Output the [X, Y] coordinate of the center of the cell containing the given text.  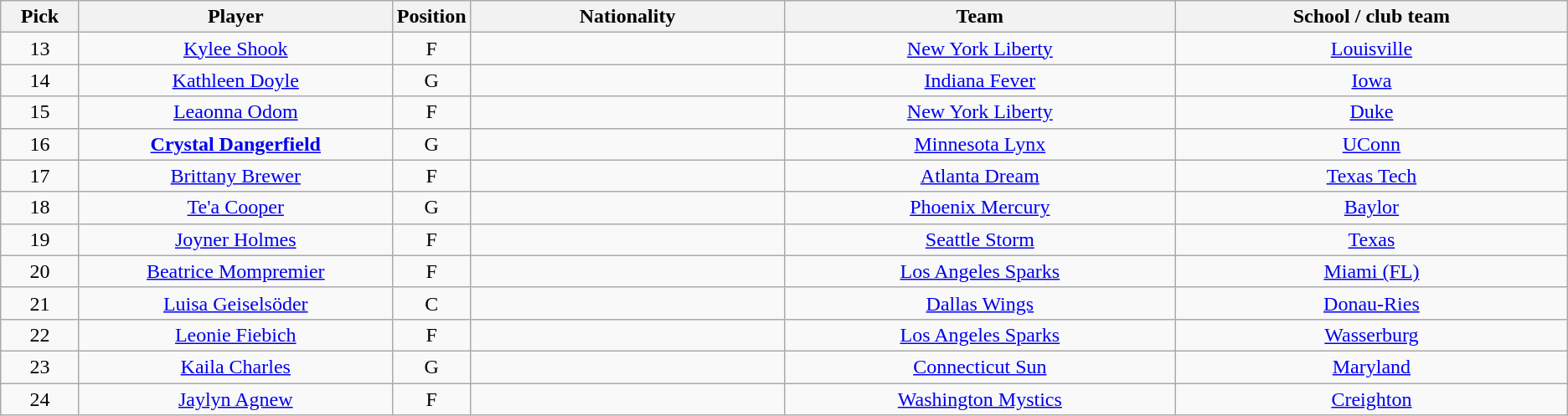
Nationality [627, 17]
Crystal Dangerfield [235, 144]
Beatrice Mompremier [235, 271]
Wasserburg [1372, 335]
Pick [40, 17]
Kaila Charles [235, 367]
21 [40, 303]
Miami (FL) [1372, 271]
16 [40, 144]
Te'a Cooper [235, 208]
Dallas Wings [980, 303]
School / club team [1372, 17]
Brittany Brewer [235, 176]
Team [980, 17]
24 [40, 399]
UConn [1372, 144]
Maryland [1372, 367]
22 [40, 335]
14 [40, 80]
Connecticut Sun [980, 367]
C [431, 303]
Texas [1372, 239]
Donau-Ries [1372, 303]
15 [40, 112]
Texas Tech [1372, 176]
Seattle Storm [980, 239]
20 [40, 271]
Louisville [1372, 49]
Leaonna Odom [235, 112]
Duke [1372, 112]
Phoenix Mercury [980, 208]
Player [235, 17]
Creighton [1372, 399]
Washington Mystics [980, 399]
Indiana Fever [980, 80]
23 [40, 367]
Position [431, 17]
Minnesota Lynx [980, 144]
Luisa Geiselsöder [235, 303]
Baylor [1372, 208]
Jaylyn Agnew [235, 399]
18 [40, 208]
Atlanta Dream [980, 176]
13 [40, 49]
Kathleen Doyle [235, 80]
19 [40, 239]
Iowa [1372, 80]
Joyner Holmes [235, 239]
Leonie Fiebich [235, 335]
17 [40, 176]
Kylee Shook [235, 49]
